Output the [X, Y] coordinate of the center of the cell containing the given text.  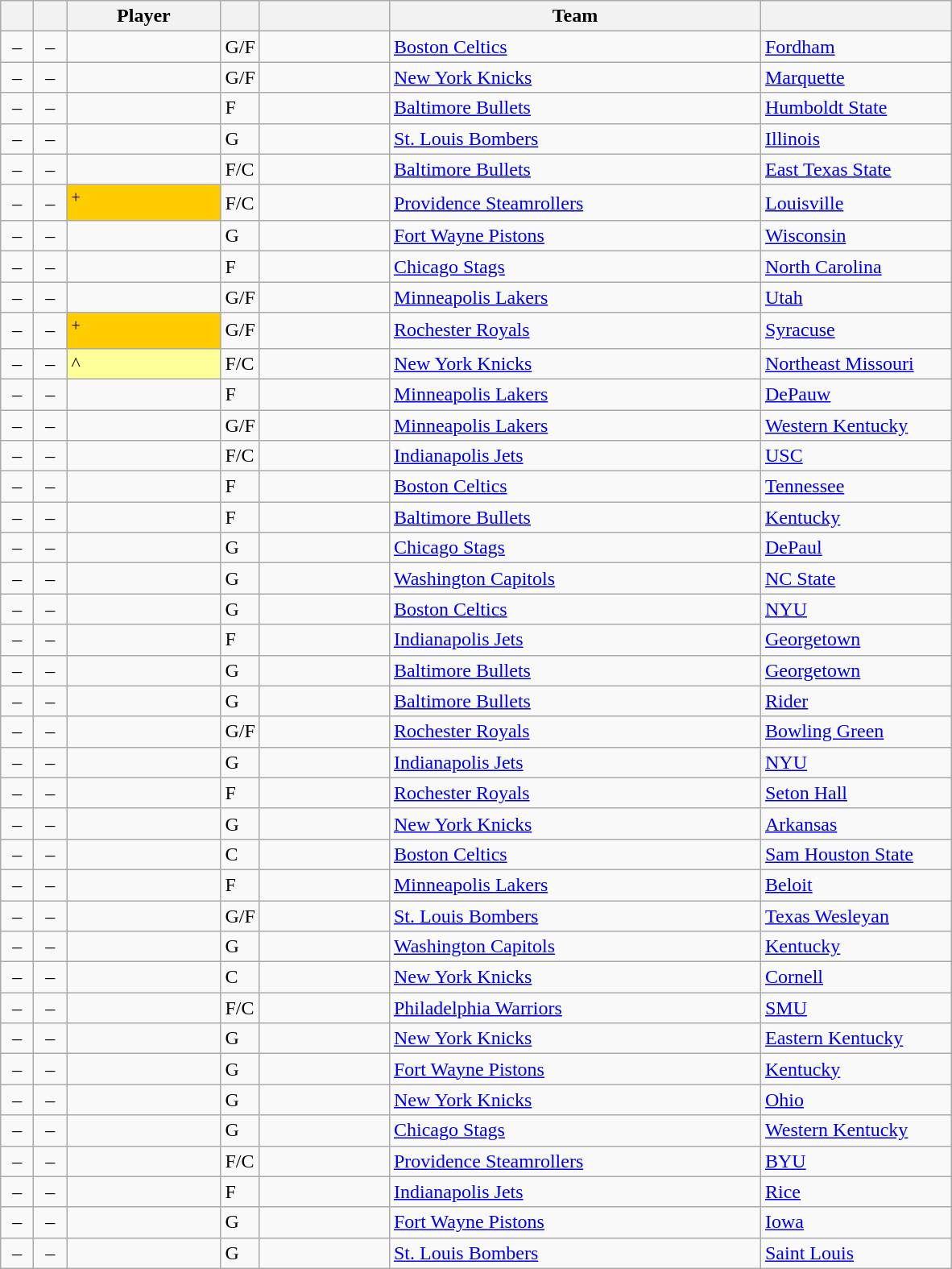
Humboldt State [855, 108]
Sam Houston State [855, 854]
NC State [855, 579]
Cornell [855, 977]
DePaul [855, 548]
Seton Hall [855, 793]
Illinois [855, 139]
East Texas State [855, 169]
Northeast Missouri [855, 363]
Rider [855, 701]
Rice [855, 1192]
Fordham [855, 47]
Philadelphia Warriors [575, 1008]
Marquette [855, 77]
Beloit [855, 885]
Iowa [855, 1222]
Utah [855, 297]
Tennessee [855, 487]
USC [855, 456]
BYU [855, 1161]
Syracuse [855, 330]
North Carolina [855, 267]
Arkansas [855, 823]
Bowling Green [855, 732]
Ohio [855, 1100]
Player [143, 16]
DePauw [855, 394]
^ [143, 363]
Saint Louis [855, 1253]
Louisville [855, 203]
Team [575, 16]
SMU [855, 1008]
Eastern Kentucky [855, 1039]
Wisconsin [855, 236]
Texas Wesleyan [855, 916]
